Scan for the cell matching the given text and deliver its [X, Y] coordinate at center. 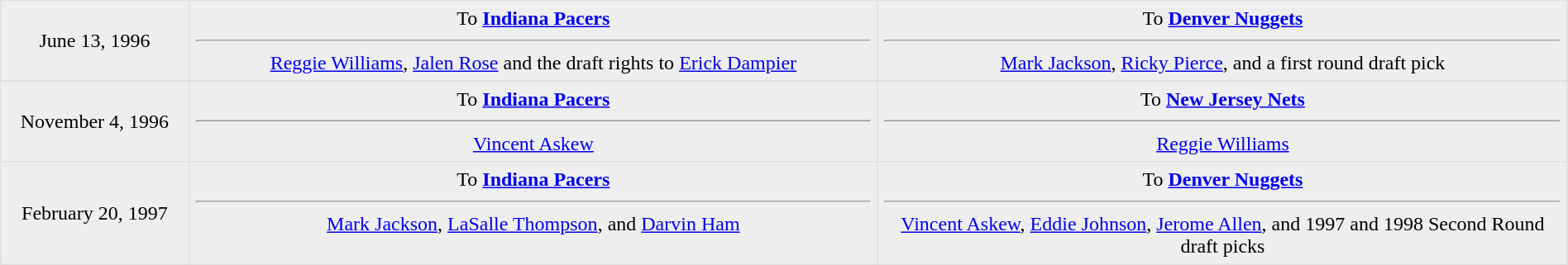
To Denver NuggetsMark Jackson, Ricky Pierce, and a first round draft pick [1223, 41]
To Indiana PacersMark Jackson, LaSalle Thompson, and Darvin Ham [533, 213]
June 13, 1996 [94, 41]
November 4, 1996 [94, 121]
To New Jersey NetsReggie Williams [1223, 121]
February 20, 1997 [94, 213]
To Indiana PacersVincent Askew [533, 121]
To Denver NuggetsVincent Askew, Eddie Johnson, Jerome Allen, and 1997 and 1998 Second Round draft picks [1223, 213]
To Indiana PacersReggie Williams, Jalen Rose and the draft rights to Erick Dampier [533, 41]
